Output the (X, Y) coordinate of the center of the cell containing the given text.  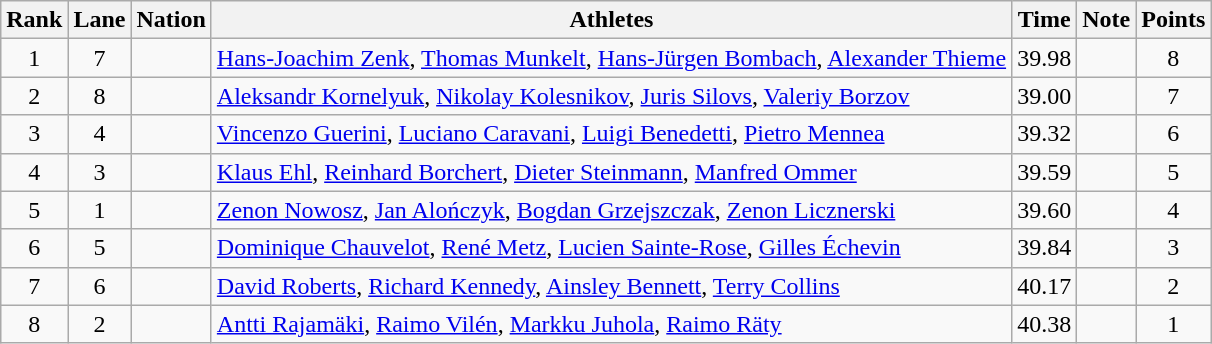
Antti Rajamäki, Raimo Vilén, Markku Juhola, Raimo Räty (611, 324)
Points (1174, 20)
Time (1044, 20)
39.32 (1044, 134)
Vincenzo Guerini, Luciano Caravani, Luigi Benedetti, Pietro Mennea (611, 134)
Dominique Chauvelot, René Metz, Lucien Sainte-Rose, Gilles Échevin (611, 248)
Rank (34, 20)
40.17 (1044, 286)
Hans-Joachim Zenk, Thomas Munkelt, Hans-Jürgen Bombach, Alexander Thieme (611, 58)
39.84 (1044, 248)
Zenon Nowosz, Jan Alończyk, Bogdan Grzejszczak, Zenon Licznerski (611, 210)
Athletes (611, 20)
David Roberts, Richard Kennedy, Ainsley Bennett, Terry Collins (611, 286)
Lane (100, 20)
39.00 (1044, 96)
39.59 (1044, 172)
40.38 (1044, 324)
Klaus Ehl, Reinhard Borchert, Dieter Steinmann, Manfred Ommer (611, 172)
Nation (171, 20)
39.98 (1044, 58)
Aleksandr Kornelyuk, Nikolay Kolesnikov, Juris Silovs, Valeriy Borzov (611, 96)
39.60 (1044, 210)
Note (1106, 20)
